Capture the cell that displays the provided text and extract its [x, y] central coordinate. 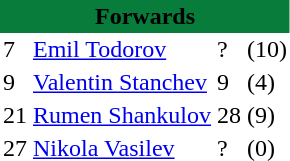
Rumen Shankulov [122, 116]
Forwards [145, 16]
7 [15, 50]
(9) [267, 116]
(4) [267, 82]
21 [15, 116]
(10) [267, 50]
28 [229, 116]
Valentin Stanchev [122, 82]
Emil Todorov [122, 50]
? [229, 50]
